Locate the cell with the specified text and output its (X, Y) center coordinate. 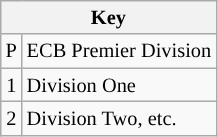
1 (12, 85)
ECB Premier Division (119, 51)
Key (108, 17)
2 (12, 118)
P (12, 51)
Division Two, etc. (119, 118)
Division One (119, 85)
